Return (X, Y) of the center of cell containing provided text 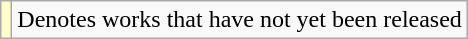
Denotes works that have not yet been released (240, 20)
